Return [x, y] of the center of cell containing provided text 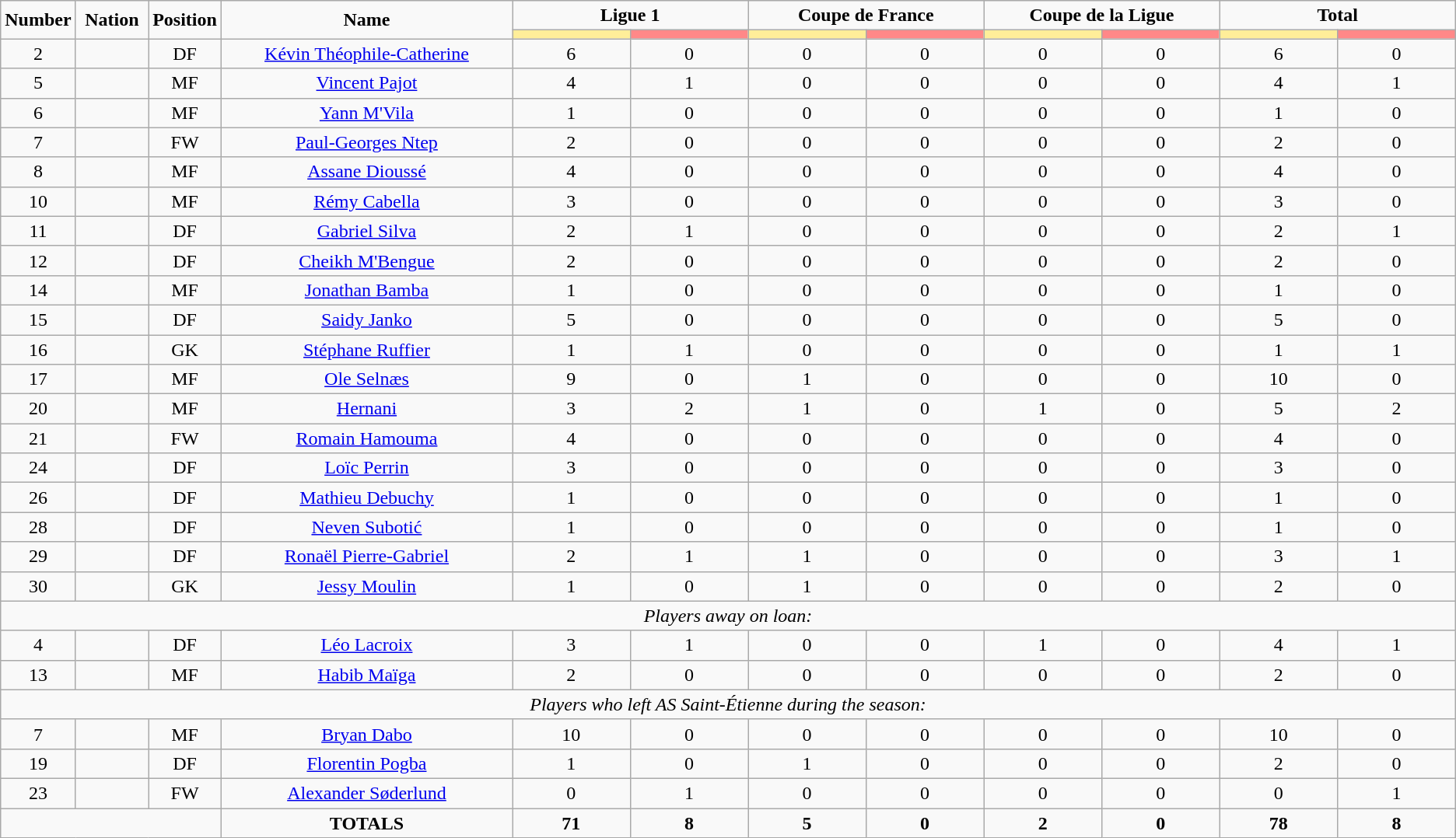
Number [38, 20]
Gabriel Silva [366, 231]
11 [38, 231]
26 [38, 498]
Coupe de la Ligue [1101, 16]
Bryan Dabo [366, 734]
Saidy Janko [366, 319]
Cheikh M'Bengue [366, 260]
Players who left AS Saint-Étienne during the season: [728, 704]
Yann M'Vila [366, 113]
30 [38, 586]
Coupe de France [866, 16]
17 [38, 379]
20 [38, 409]
Loïc Perrin [366, 468]
Alexander Søderlund [366, 793]
12 [38, 260]
Neven Subotić [366, 527]
Florentin Pogba [366, 763]
24 [38, 468]
Habib Maïga [366, 675]
TOTALS [366, 823]
23 [38, 793]
Stéphane Ruffier [366, 349]
Rémy Cabella [366, 201]
Position [185, 20]
Ole Selnæs [366, 379]
Name [366, 20]
Paul-Georges Ntep [366, 142]
14 [38, 290]
78 [1279, 823]
16 [38, 349]
13 [38, 675]
Total [1338, 16]
Romain Hamouma [366, 438]
Vincent Pajot [366, 83]
29 [38, 557]
15 [38, 319]
Players away on loan: [728, 616]
Nation [112, 20]
9 [571, 379]
Mathieu Debuchy [366, 498]
19 [38, 763]
28 [38, 527]
Kévin Théophile-Catherine [366, 54]
Léo Lacroix [366, 645]
Jessy Moulin [366, 586]
71 [571, 823]
Assane Dioussé [366, 172]
Ligue 1 [630, 16]
Jonathan Bamba [366, 290]
Ronaël Pierre-Gabriel [366, 557]
Hernani [366, 409]
21 [38, 438]
